For the text-containing cell, return its midpoint in [x, y] coordinate format. 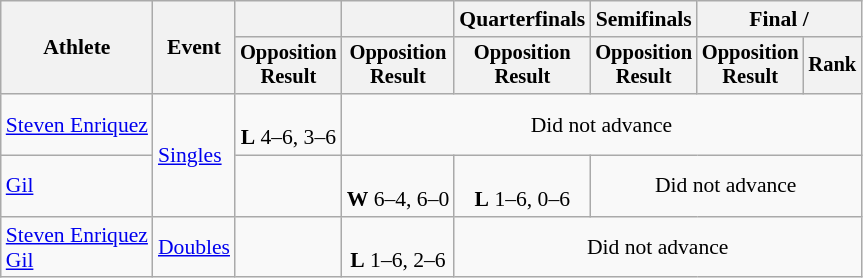
Gil [77, 186]
Final / [779, 19]
Rank [833, 66]
Steven Enriquez Gil [77, 248]
Singles [194, 155]
Quarterfinals [522, 19]
Doubles [194, 248]
Semifinals [644, 19]
W 6–4, 6–0 [398, 186]
L 1–6, 0–6 [522, 186]
Athlete [77, 48]
Steven Enriquez [77, 124]
Event [194, 48]
L 4–6, 3–6 [288, 124]
L 1–6, 2–6 [398, 248]
